Return (x, y) of the center of cell containing provided text 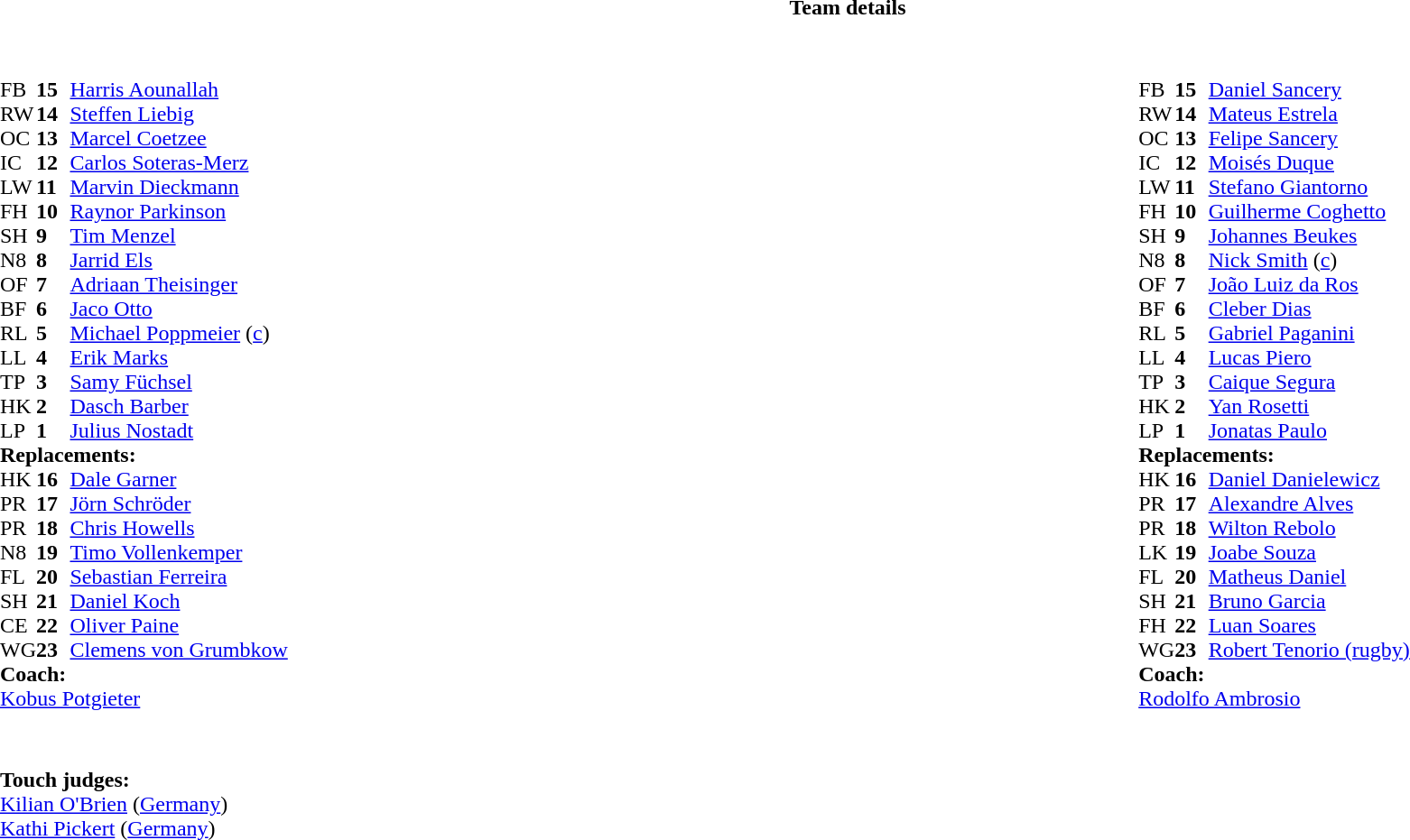
LK (1156, 552)
Mateus Estrela (1309, 114)
Bruno Garcia (1309, 601)
Luan Soares (1309, 626)
Matheus Daniel (1309, 577)
Kobus Potgieter (144, 698)
Alexandre Alves (1309, 503)
Felipe Sancery (1309, 139)
Jonatas Paulo (1309, 431)
Johannes Beukes (1309, 236)
Nick Smith (c) (1309, 260)
Erik Marks (179, 357)
Carlos Soteras-Merz (179, 162)
CE (18, 626)
Rodolfo Ambrosio (1275, 698)
Gabriel Paganini (1309, 334)
Wilton Rebolo (1309, 529)
Stefano Giantorno (1309, 188)
Jaco Otto (179, 309)
Cleber Dias (1309, 309)
Raynor Parkinson (179, 211)
Tim Menzel (179, 236)
Dasch Barber (179, 406)
Sebastian Ferreira (179, 577)
Harris Aounallah (179, 90)
Robert Tenorio (rugby) (1309, 650)
Marcel Coetzee (179, 139)
Timo Vollenkemper (179, 552)
Jarrid Els (179, 260)
Daniel Danielewicz (1309, 480)
Lucas Piero (1309, 357)
Guilherme Coghetto (1309, 211)
Steffen Liebig (179, 114)
Michael Poppmeier (c) (179, 334)
Oliver Paine (179, 626)
Moisés Duque (1309, 162)
Caique Segura (1309, 383)
Joabe Souza (1309, 552)
Marvin Dieckmann (179, 188)
Yan Rosetti (1309, 406)
Samy Füchsel (179, 383)
Daniel Sancery (1309, 90)
Adriaan Theisinger (179, 285)
João Luiz da Ros (1309, 285)
Dale Garner (179, 480)
Clemens von Grumbkow (179, 650)
Daniel Koch (179, 601)
Chris Howells (179, 529)
Julius Nostadt (179, 431)
Jörn Schröder (179, 503)
